Provide the [x, y] coordinate of the cell's center where the given text is located.  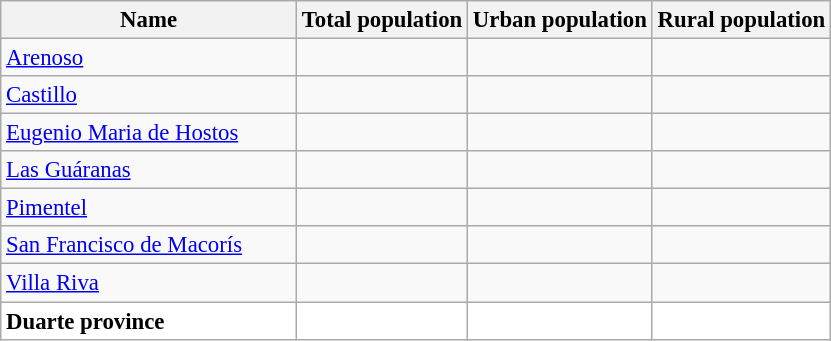
Total population [382, 20]
San Francisco de Macorís [149, 245]
Pimentel [149, 208]
Villa Riva [149, 283]
Duarte province [149, 321]
Rural population [741, 20]
Name [149, 20]
Arenoso [149, 58]
Eugenio Maria de Hostos [149, 133]
Castillo [149, 95]
Urban population [560, 20]
Las Guáranas [149, 170]
